Scan for the cell matching the given text and deliver its [x, y] coordinate at center. 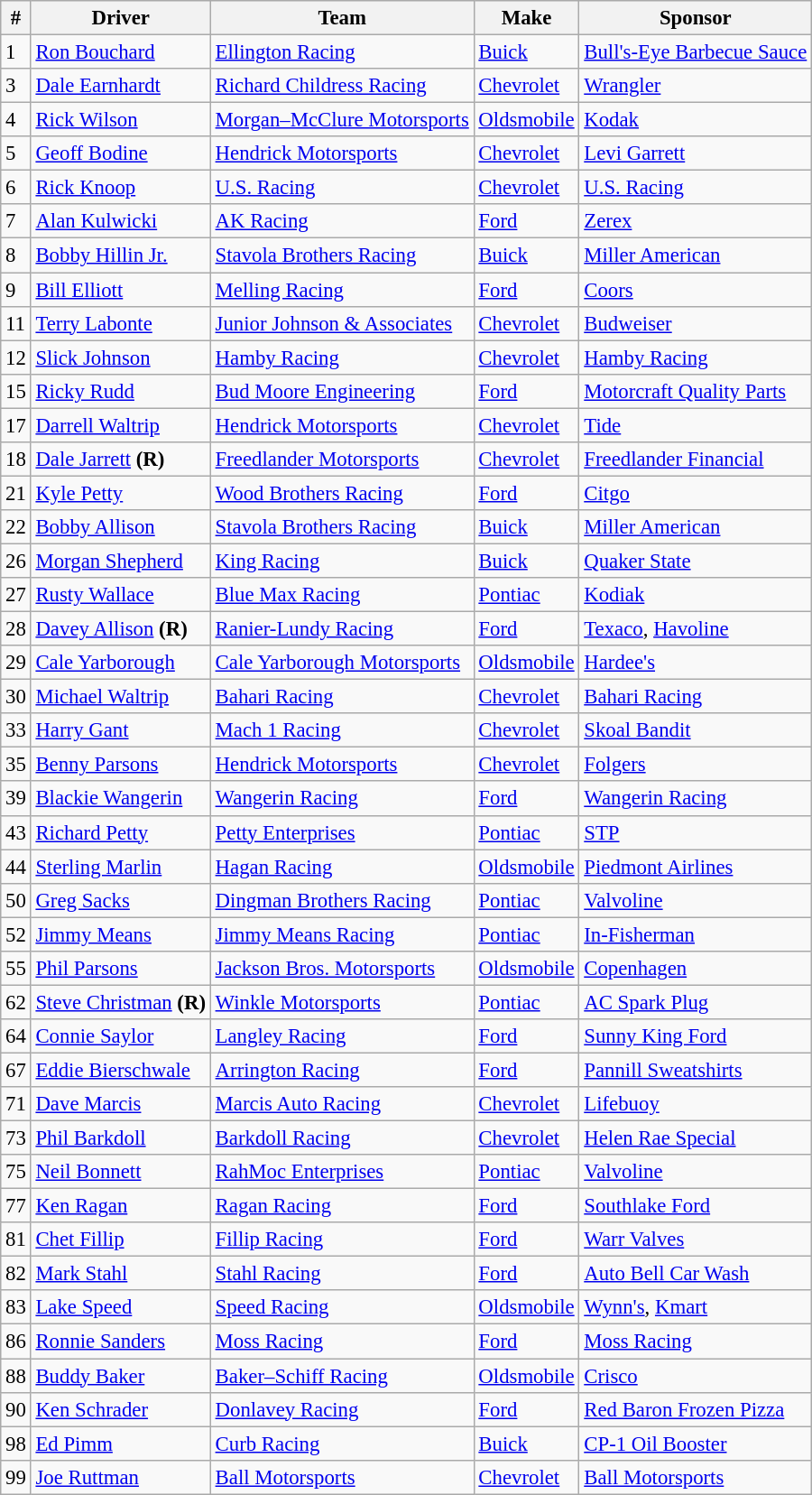
Phil Barkdoll [121, 1138]
33 [16, 730]
30 [16, 697]
64 [16, 1036]
RahMoc Enterprises [342, 1172]
81 [16, 1240]
7 [16, 221]
Dale Jarrett (R) [121, 460]
Morgan Shepherd [121, 561]
Hagan Racing [342, 867]
Davey Allison (R) [121, 629]
AC Spark Plug [696, 1002]
Richard Childress Racing [342, 86]
Lake Speed [121, 1308]
Tide [696, 425]
5 [16, 153]
Geoff Bodine [121, 153]
6 [16, 188]
Joe Ruttman [121, 1477]
Ed Pimm [121, 1444]
Kyle Petty [121, 493]
Fillip Racing [342, 1240]
Kodak [696, 120]
Curb Racing [342, 1444]
Team [342, 18]
Benny Parsons [121, 765]
Blue Max Racing [342, 595]
15 [16, 391]
Junior Johnson & Associates [342, 323]
11 [16, 323]
62 [16, 1002]
Cale Yarborough [121, 663]
Bobby Hillin Jr. [121, 255]
98 [16, 1444]
Ricky Rudd [121, 391]
Winkle Motorsports [342, 1002]
Coors [696, 290]
Marcis Auto Racing [342, 1104]
Rick Knoop [121, 188]
Ellington Racing [342, 52]
3 [16, 86]
CP-1 Oil Booster [696, 1444]
21 [16, 493]
Eddie Bierschwale [121, 1070]
Ronnie Sanders [121, 1342]
Kodiak [696, 595]
STP [696, 832]
Cale Yarborough Motorsports [342, 663]
44 [16, 867]
Lifebuoy [696, 1104]
99 [16, 1477]
Mark Stahl [121, 1274]
Bud Moore Engineering [342, 391]
Driver [121, 18]
Stahl Racing [342, 1274]
Richard Petty [121, 832]
Barkdoll Racing [342, 1138]
Skoal Bandit [696, 730]
Red Baron Frozen Pizza [696, 1409]
Darrell Waltrip [121, 425]
Rick Wilson [121, 120]
King Racing [342, 561]
Freedlander Financial [696, 460]
Hardee's [696, 663]
Folgers [696, 765]
Texaco, Havoline [696, 629]
50 [16, 900]
55 [16, 969]
Jackson Bros. Motorsports [342, 969]
Bill Elliott [121, 290]
Terry Labonte [121, 323]
26 [16, 561]
Harry Gant [121, 730]
Blackie Wangerin [121, 799]
Alan Kulwicki [121, 221]
Ragan Racing [342, 1206]
Wrangler [696, 86]
52 [16, 934]
Motorcraft Quality Parts [696, 391]
Chet Fillip [121, 1240]
67 [16, 1070]
Budweiser [696, 323]
AK Racing [342, 221]
88 [16, 1376]
Auto Bell Car Wash [696, 1274]
86 [16, 1342]
82 [16, 1274]
Helen Rae Special [696, 1138]
Dale Earnhardt [121, 86]
Steve Christman (R) [121, 1002]
Bull's-Eye Barbecue Sauce [696, 52]
4 [16, 120]
29 [16, 663]
Bobby Allison [121, 527]
Southlake Ford [696, 1206]
Levi Garrett [696, 153]
Ken Ragan [121, 1206]
Copenhagen [696, 969]
90 [16, 1409]
73 [16, 1138]
Dave Marcis [121, 1104]
Slick Johnson [121, 357]
Michael Waltrip [121, 697]
35 [16, 765]
Dingman Brothers Racing [342, 900]
Warr Valves [696, 1240]
Mach 1 Racing [342, 730]
Connie Saylor [121, 1036]
Donlavey Racing [342, 1409]
Buddy Baker [121, 1376]
Neil Bonnett [121, 1172]
Citgo [696, 493]
Ken Schrader [121, 1409]
Pannill Sweatshirts [696, 1070]
Sunny King Ford [696, 1036]
Freedlander Motorsports [342, 460]
Jimmy Means Racing [342, 934]
83 [16, 1308]
75 [16, 1172]
Zerex [696, 221]
9 [16, 290]
Rusty Wallace [121, 595]
22 [16, 527]
Baker–Schiff Racing [342, 1376]
Speed Racing [342, 1308]
Ron Bouchard [121, 52]
# [16, 18]
43 [16, 832]
18 [16, 460]
Melling Racing [342, 290]
27 [16, 595]
Langley Racing [342, 1036]
Sponsor [696, 18]
Sterling Marlin [121, 867]
8 [16, 255]
Piedmont Airlines [696, 867]
Morgan–McClure Motorsports [342, 120]
Greg Sacks [121, 900]
Phil Parsons [121, 969]
28 [16, 629]
77 [16, 1206]
12 [16, 357]
Quaker State [696, 561]
1 [16, 52]
Petty Enterprises [342, 832]
Arrington Racing [342, 1070]
Make [527, 18]
Jimmy Means [121, 934]
39 [16, 799]
Crisco [696, 1376]
Wood Brothers Racing [342, 493]
Wynn's, Kmart [696, 1308]
71 [16, 1104]
17 [16, 425]
Ranier-Lundy Racing [342, 629]
In-Fisherman [696, 934]
